Locate the cell with the specified text and output its (X, Y) center coordinate. 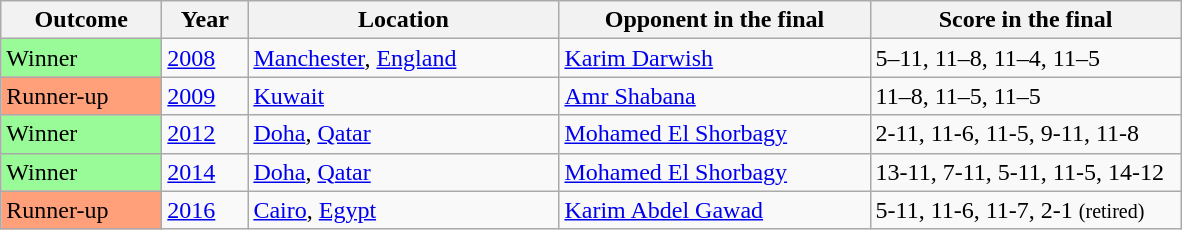
Score in the final (1026, 20)
Amr Shabana (714, 96)
2014 (205, 172)
2016 (205, 210)
13-11, 7-11, 5-11, 11-5, 14-12 (1026, 172)
Outcome (82, 20)
Year (205, 20)
Karim Darwish (714, 58)
5-11, 11-6, 11-7, 2-1 (retired) (1026, 210)
Location (404, 20)
5–11, 11–8, 11–4, 11–5 (1026, 58)
2-11, 11-6, 11-5, 9-11, 11-8 (1026, 134)
11–8, 11–5, 11–5 (1026, 96)
Cairo, Egypt (404, 210)
2012 (205, 134)
Karim Abdel Gawad (714, 210)
Manchester, England (404, 58)
2008 (205, 58)
Kuwait (404, 96)
Opponent in the final (714, 20)
2009 (205, 96)
